Search for the cell housing the specified text and yield its (X, Y) center coordinate. 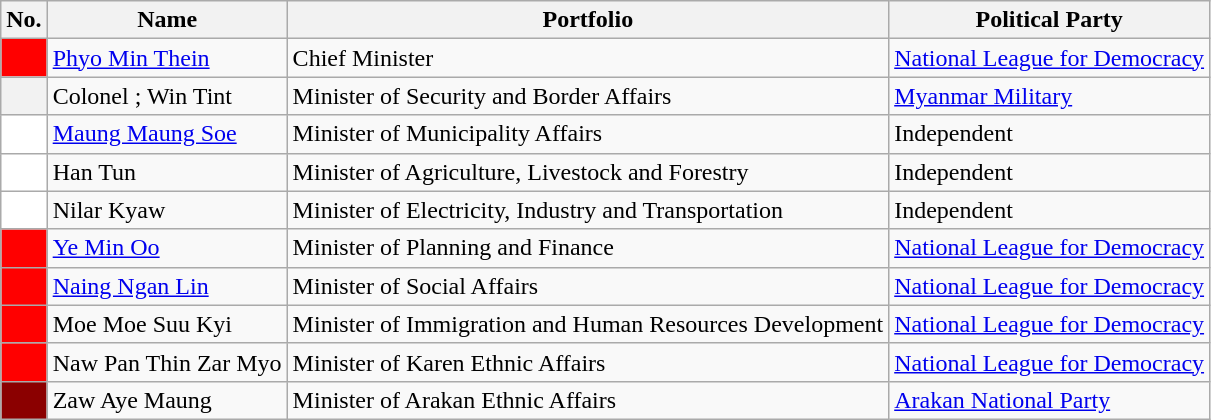
Zaw Aye Maung (167, 400)
Minister of Electricity, Industry and Transportation (588, 210)
Minister of Karen Ethnic Affairs (588, 362)
Arakan National Party (1050, 400)
Minister of Immigration and Human Resources Development (588, 324)
Minister of Planning and Finance (588, 248)
Minister of Arakan Ethnic Affairs (588, 400)
Naing Ngan Lin (167, 286)
Han Tun (167, 172)
Political Party (1050, 20)
Ye Min Oo (167, 248)
Minister of Agriculture, Livestock and Forestry (588, 172)
Moe Moe Suu Kyi (167, 324)
Maung Maung Soe (167, 134)
Name (167, 20)
Phyo Min Thein (167, 58)
Myanmar Military (1050, 96)
Colonel ; Win Tint (167, 96)
Minister of Social Affairs (588, 286)
Portfolio (588, 20)
Minister of Municipality Affairs (588, 134)
Minister of Security and Border Affairs (588, 96)
Naw Pan Thin Zar Myo (167, 362)
Nilar Kyaw (167, 210)
No. (24, 20)
Chief Minister (588, 58)
